Return (x, y) of the center of cell containing provided text 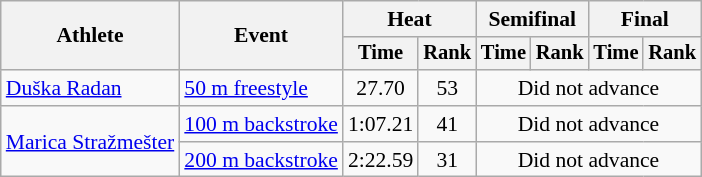
Marica Stražmešter (90, 142)
50 m freestyle (261, 88)
Heat (410, 19)
53 (447, 88)
27.70 (380, 88)
Duška Radan (90, 88)
1:07.21 (380, 124)
Semifinal (532, 19)
Event (261, 36)
Athlete (90, 36)
100 m backstroke (261, 124)
Final (644, 19)
41 (447, 124)
